Locate the cell with the specified text and output its (X, Y) center coordinate. 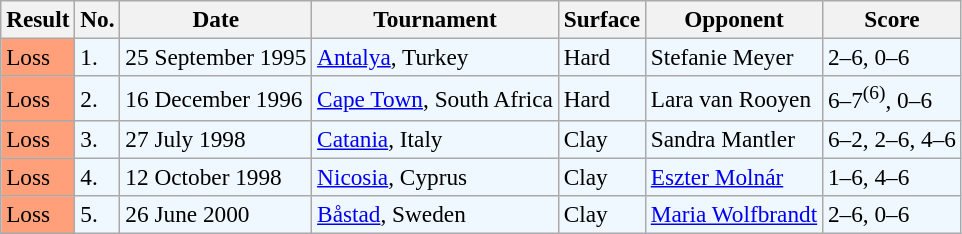
27 July 1998 (216, 139)
1. (98, 57)
Antalya, Turkey (436, 57)
6–2, 2–6, 4–6 (892, 139)
No. (98, 19)
Nicosia, Cyprus (436, 177)
Cape Town, South Africa (436, 98)
Opponent (734, 19)
6–7(6), 0–6 (892, 98)
Maria Wolfbrandt (734, 214)
Result (38, 19)
Eszter Molnár (734, 177)
1–6, 4–6 (892, 177)
Surface (602, 19)
2. (98, 98)
Date (216, 19)
Sandra Mantler (734, 139)
3. (98, 139)
5. (98, 214)
Catania, Italy (436, 139)
26 June 2000 (216, 214)
Tournament (436, 19)
25 September 1995 (216, 57)
Lara van Rooyen (734, 98)
16 December 1996 (216, 98)
Båstad, Sweden (436, 214)
Stefanie Meyer (734, 57)
Score (892, 19)
4. (98, 177)
12 October 1998 (216, 177)
